Detect which cell encompasses the target text, then output its [x, y] center coordinate. 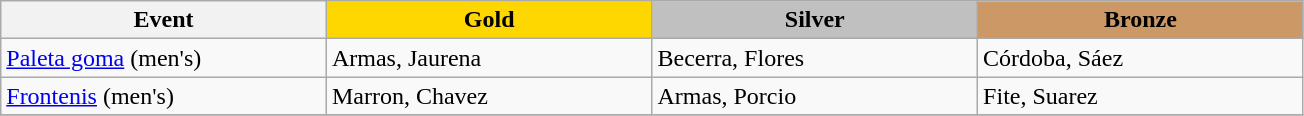
Fite, Suarez [1141, 96]
Silver [815, 20]
Armas, Porcio [815, 96]
Armas, Jaurena [489, 58]
Frontenis (men's) [164, 96]
Becerra, Flores [815, 58]
Gold [489, 20]
Córdoba, Sáez [1141, 58]
Marron, Chavez [489, 96]
Event [164, 20]
Bronze [1141, 20]
Paleta goma (men's) [164, 58]
